Locate the cell with the specified text and output its (x, y) center coordinate. 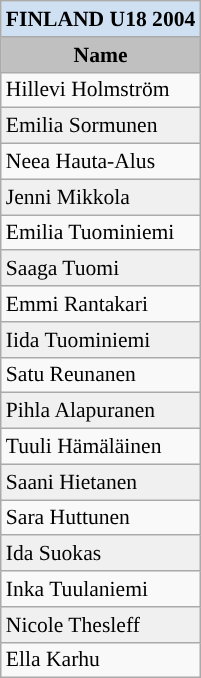
Hillevi Holmström (101, 90)
Emilia Tuominiemi (101, 233)
Saaga Tuomi (101, 269)
Ida Suokas (101, 554)
Name (101, 55)
Tuuli Hämäläinen (101, 447)
Iida Tuominiemi (101, 340)
Sara Huttunen (101, 518)
Inka Tuulaniemi (101, 589)
Jenni Mikkola (101, 197)
FINLAND U18 2004 (101, 19)
Satu Reunanen (101, 375)
Neea Hauta-Alus (101, 162)
Emilia Sormunen (101, 126)
Emmi Rantakari (101, 304)
Pihla Alapuranen (101, 411)
Nicole Thesleff (101, 625)
Ella Karhu (101, 660)
Saani Hietanen (101, 482)
